Capture the cell that displays the provided text and extract its [x, y] central coordinate. 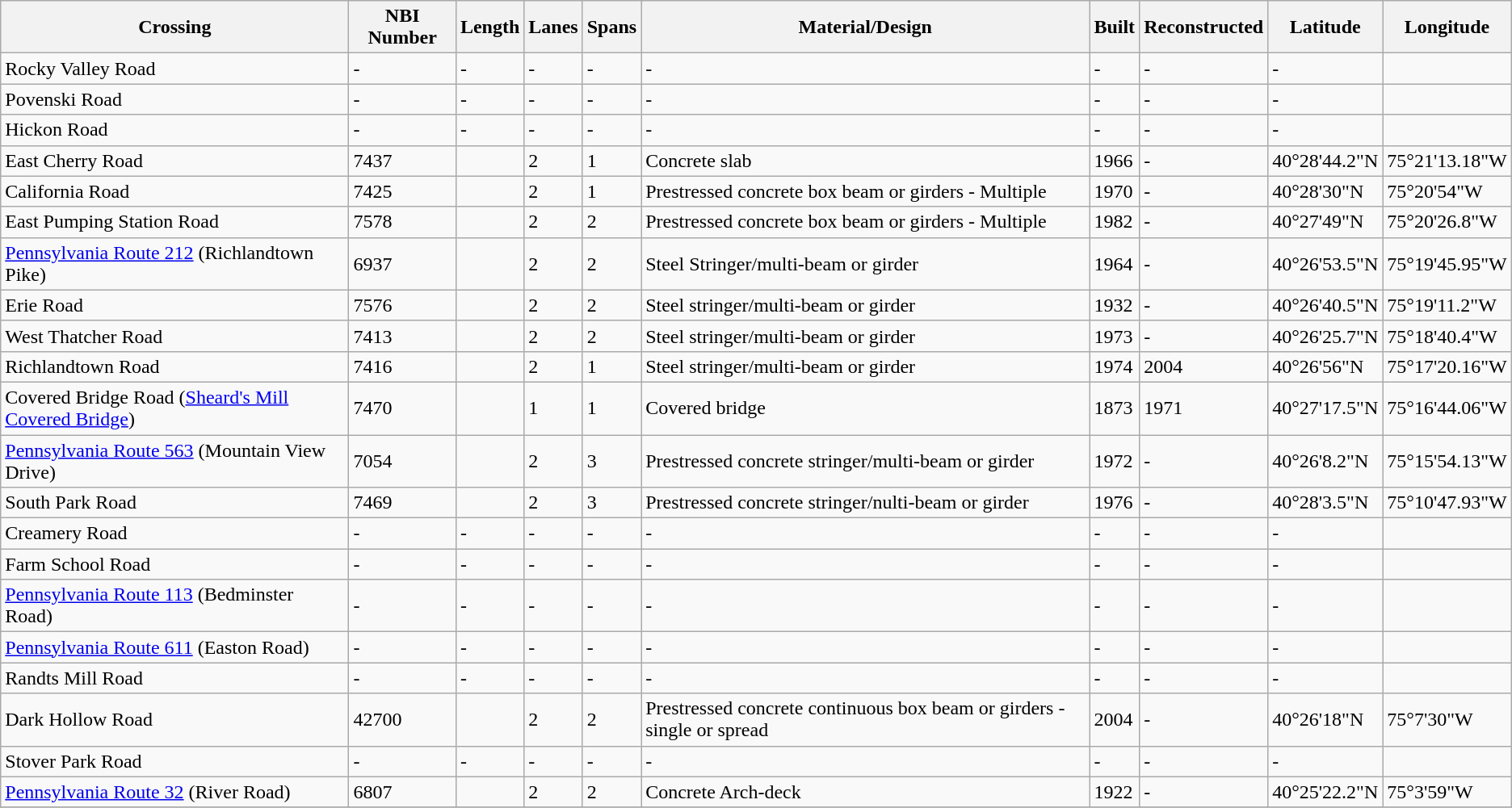
1932 [1115, 305]
Randts Mill Road [174, 678]
7425 [402, 191]
Length [489, 27]
40°26'25.7"N [1325, 336]
Pennsylvania Route 212 (Richlandtown Pike) [174, 263]
Richlandtown Road [174, 366]
7416 [402, 366]
California Road [174, 191]
7469 [402, 503]
7437 [402, 161]
75°16'44.06"W [1447, 408]
Lanes [553, 27]
40°27'49"N [1325, 222]
Creamery Road [174, 534]
Longitude [1447, 27]
Pennsylvania Route 563 (Mountain View Drive) [174, 460]
40°26'8.2"N [1325, 460]
7576 [402, 305]
Prestressed concrete stringer/multi-beam or girder [866, 460]
75°20'26.8"W [1447, 222]
1971 [1203, 408]
Hickon Road [174, 130]
40°28'30"N [1325, 191]
75°10'47.93"W [1447, 503]
NBI Number [402, 27]
75°19'45.95"W [1447, 263]
40°26'53.5"N [1325, 263]
Prestressed concrete continuous box beam or girders - single or spread [866, 720]
Pennsylvania Route 32 (River Road) [174, 792]
East Cherry Road [174, 161]
Concrete slab [866, 161]
75°18'40.4"W [1447, 336]
1982 [1115, 222]
40°26'56"N [1325, 366]
75°20'54"W [1447, 191]
1922 [1115, 792]
West Thatcher Road [174, 336]
1973 [1115, 336]
40°27'17.5"N [1325, 408]
40°25'22.2"N [1325, 792]
Crossing [174, 27]
Prestressed concrete stringer/nulti-beam or girder [866, 503]
6807 [402, 792]
South Park Road [174, 503]
Rocky Valley Road [174, 69]
7054 [402, 460]
1970 [1115, 191]
Covered Bridge Road (Sheard's Mill Covered Bridge) [174, 408]
75°7'30"W [1447, 720]
1873 [1115, 408]
40°26'18"N [1325, 720]
Latitude [1325, 27]
1976 [1115, 503]
Farm School Road [174, 564]
Erie Road [174, 305]
7470 [402, 408]
75°21'13.18"W [1447, 161]
1974 [1115, 366]
Stover Park Road [174, 761]
Built [1115, 27]
Reconstructed [1203, 27]
7413 [402, 336]
40°26'40.5"N [1325, 305]
Concrete Arch-deck [866, 792]
Steel Stringer/multi-beam or girder [866, 263]
42700 [402, 720]
1972 [1115, 460]
Material/Design [866, 27]
1966 [1115, 161]
Spans [611, 27]
Dark Hollow Road [174, 720]
75°19'11.2"W [1447, 305]
7578 [402, 222]
40°28'3.5"N [1325, 503]
75°3'59"W [1447, 792]
Pennsylvania Route 113 (Bedminster Road) [174, 605]
40°28'44.2"N [1325, 161]
Covered bridge [866, 408]
1964 [1115, 263]
Povenski Road [174, 99]
East Pumping Station Road [174, 222]
75°15'54.13"W [1447, 460]
Pennsylvania Route 611 (Easton Road) [174, 647]
6937 [402, 263]
75°17'20.16"W [1447, 366]
